Locate the cell with the specified text and output its (x, y) center coordinate. 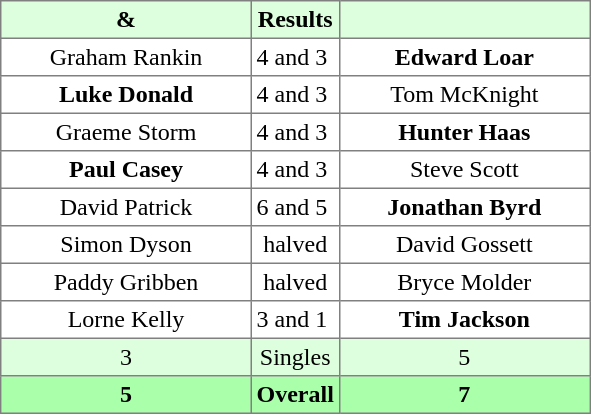
7 (464, 395)
Results (295, 20)
Paddy Gribben (126, 282)
Tim Jackson (464, 320)
Jonathan Byrd (464, 207)
3 (126, 357)
6 and 5 (295, 207)
Tom McKnight (464, 95)
Paul Casey (126, 170)
Bryce Molder (464, 282)
Luke Donald (126, 95)
Edward Loar (464, 57)
David Gossett (464, 245)
& (126, 20)
David Patrick (126, 207)
Lorne Kelly (126, 320)
Overall (295, 395)
Graham Rankin (126, 57)
Graeme Storm (126, 132)
Simon Dyson (126, 245)
3 and 1 (295, 320)
Steve Scott (464, 170)
Hunter Haas (464, 132)
Singles (295, 357)
